Identify which cell holds the provided text, then report its [x, y] central coordinate. 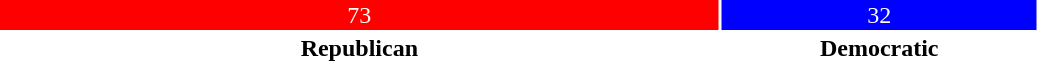
32 [880, 15]
73 [360, 15]
